Return (X, Y) of the center of cell containing provided text 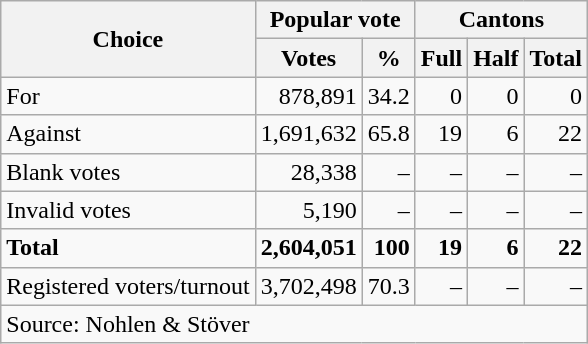
Half (496, 58)
Registered voters/turnout (128, 286)
Source: Nohlen & Stöver (294, 324)
For (128, 96)
100 (388, 248)
Full (441, 58)
Choice (128, 39)
70.3 (388, 286)
Popular vote (335, 20)
5,190 (308, 210)
65.8 (388, 134)
% (388, 58)
2,604,051 (308, 248)
1,691,632 (308, 134)
Against (128, 134)
Blank votes (128, 172)
Votes (308, 58)
Cantons (501, 20)
3,702,498 (308, 286)
34.2 (388, 96)
Invalid votes (128, 210)
28,338 (308, 172)
878,891 (308, 96)
